Identify which cell holds the provided text, then report its (x, y) central coordinate. 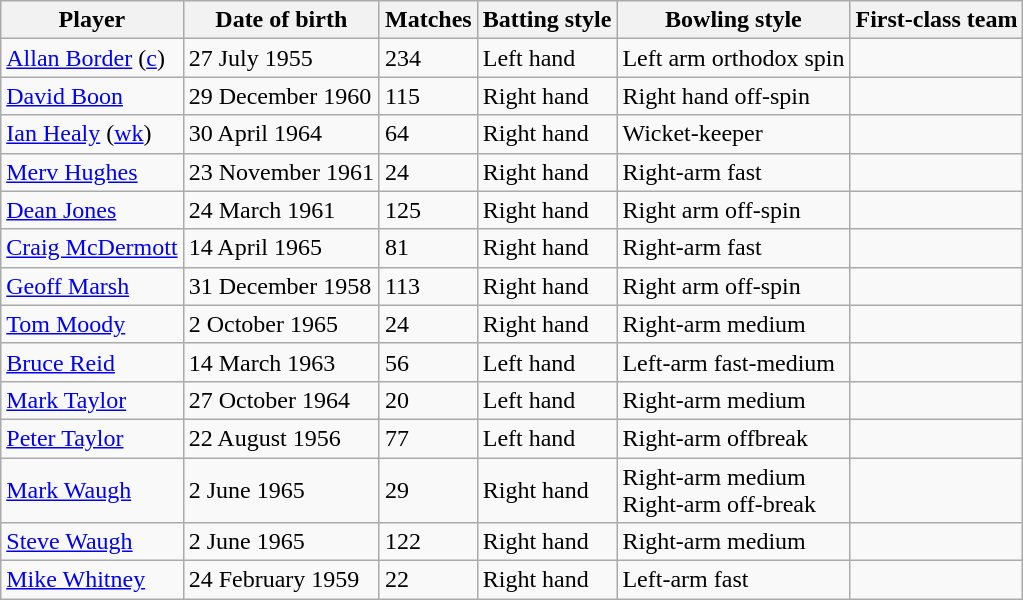
Ian Healy (wk) (92, 134)
Merv Hughes (92, 172)
115 (428, 96)
Peter Taylor (92, 438)
Mike Whitney (92, 580)
24 March 1961 (281, 210)
Mark Taylor (92, 400)
Tom Moody (92, 324)
Right-arm offbreak (734, 438)
Right-arm mediumRight-arm off-break (734, 490)
Bruce Reid (92, 362)
23 November 1961 (281, 172)
Right hand off-spin (734, 96)
Craig McDermott (92, 248)
Mark Waugh (92, 490)
30 April 1964 (281, 134)
First-class team (936, 20)
122 (428, 542)
24 February 1959 (281, 580)
27 October 1964 (281, 400)
David Boon (92, 96)
14 April 1965 (281, 248)
234 (428, 58)
64 (428, 134)
81 (428, 248)
Wicket-keeper (734, 134)
77 (428, 438)
Date of birth (281, 20)
29 December 1960 (281, 96)
27 July 1955 (281, 58)
22 August 1956 (281, 438)
Left-arm fast (734, 580)
31 December 1958 (281, 286)
Bowling style (734, 20)
Left-arm fast-medium (734, 362)
Dean Jones (92, 210)
Matches (428, 20)
125 (428, 210)
14 March 1963 (281, 362)
Allan Border (c) (92, 58)
Batting style (547, 20)
29 (428, 490)
22 (428, 580)
20 (428, 400)
2 October 1965 (281, 324)
56 (428, 362)
Left arm orthodox spin (734, 58)
113 (428, 286)
Steve Waugh (92, 542)
Player (92, 20)
Geoff Marsh (92, 286)
